Search for the cell housing the specified text and yield its (x, y) center coordinate. 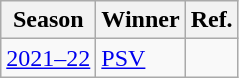
Season (48, 20)
PSV (140, 58)
Ref. (212, 20)
Winner (140, 20)
2021–22 (48, 58)
